Return [X, Y] of the center of cell containing provided text 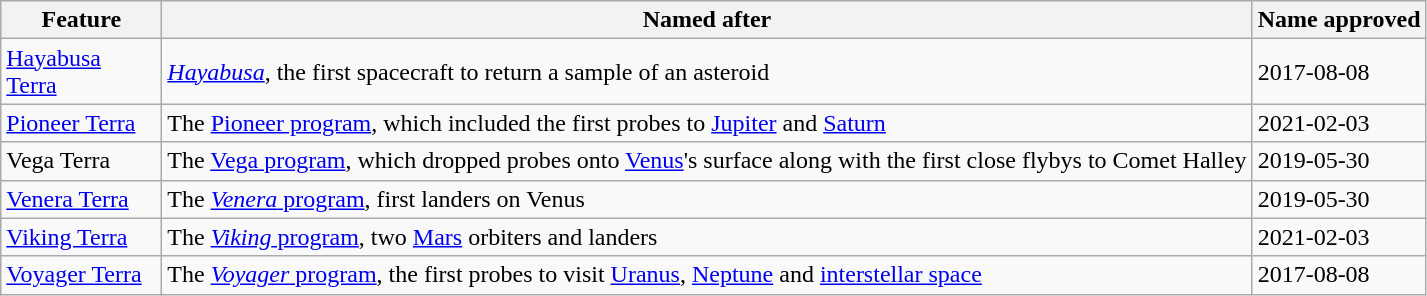
Hayabusa Terra [82, 72]
Voyager Terra [82, 275]
The Venera program, first landers on Venus [707, 199]
The Pioneer program, which included the first probes to Jupiter and Saturn [707, 123]
Vega Terra [82, 161]
Pioneer Terra [82, 123]
Name approved [1339, 20]
The Vega program, which dropped probes onto Venus's surface along with the first close flybys to Comet Halley [707, 161]
Viking Terra [82, 237]
The Viking program, two Mars orbiters and landers [707, 237]
Venera Terra [82, 199]
Named after [707, 20]
The Voyager program, the first probes to visit Uranus, Neptune and interstellar space [707, 275]
Hayabusa, the first spacecraft to return a sample of an asteroid [707, 72]
Feature [82, 20]
